Return (X, Y) of the center of cell containing provided text 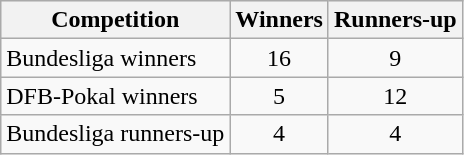
12 (395, 96)
16 (280, 58)
DFB-Pokal winners (116, 96)
Runners-up (395, 20)
Bundesliga runners-up (116, 134)
5 (280, 96)
9 (395, 58)
Competition (116, 20)
Winners (280, 20)
Bundesliga winners (116, 58)
